Provide the [x, y] coordinate of the cell's center where the given text is located.  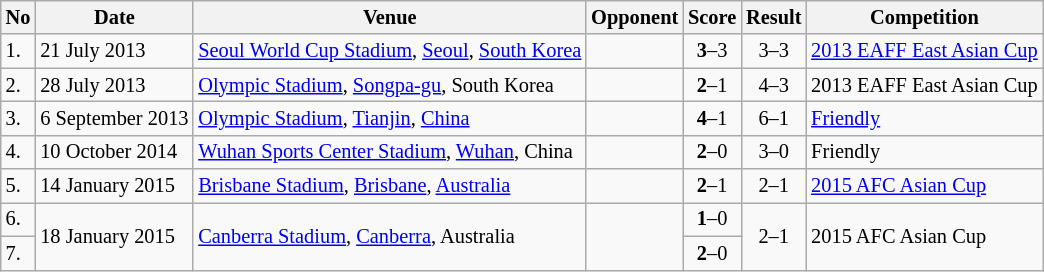
Competition [924, 17]
Wuhan Sports Center Stadium, Wuhan, China [390, 152]
2. [18, 85]
6–1 [774, 118]
6. [18, 219]
7. [18, 253]
Opponent [634, 17]
4–3 [774, 85]
3. [18, 118]
Result [774, 17]
5. [18, 186]
1. [18, 51]
18 January 2015 [114, 236]
No [18, 17]
Olympic Stadium, Songpa-gu, South Korea [390, 85]
10 October 2014 [114, 152]
Score [712, 17]
6 September 2013 [114, 118]
Brisbane Stadium, Brisbane, Australia [390, 186]
4. [18, 152]
Venue [390, 17]
Date [114, 17]
1–0 [712, 219]
Canberra Stadium, Canberra, Australia [390, 236]
Olympic Stadium, Tianjin, China [390, 118]
21 July 2013 [114, 51]
4–1 [712, 118]
Seoul World Cup Stadium, Seoul, South Korea [390, 51]
3–0 [774, 152]
28 July 2013 [114, 85]
14 January 2015 [114, 186]
